Return (X, Y) of the center of cell containing provided text 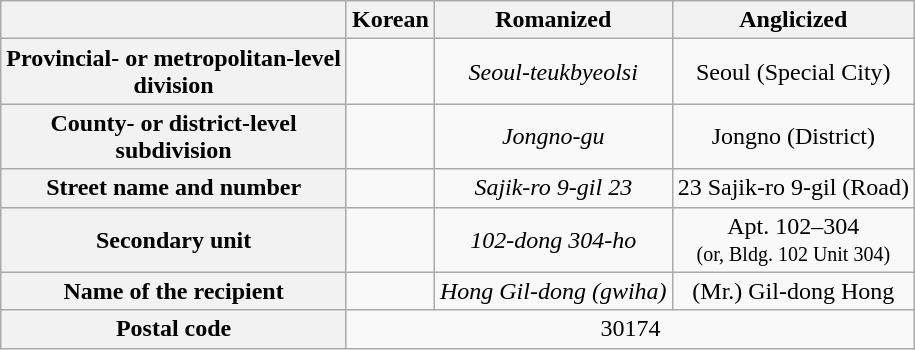
Hong Gil-dong (gwiha) (553, 291)
Secondary unit (174, 240)
Street name and number (174, 188)
Jongno-gu (553, 136)
Seoul-teukbyeolsi (553, 72)
23 Sajik-ro 9-gil (Road) (793, 188)
Jongno (District) (793, 136)
102-dong 304-ho (553, 240)
Postal code (174, 329)
Korean (390, 20)
(Mr.) Gil-dong Hong (793, 291)
Name of the recipient (174, 291)
Romanized (553, 20)
30174 (630, 329)
Sajik-ro 9-gil 23 (553, 188)
County- or district-level subdivision (174, 136)
Anglicized (793, 20)
Seoul (Special City) (793, 72)
Provincial- or metropolitan-level division (174, 72)
Apt. 102–304(or, Bldg. 102 Unit 304) (793, 240)
